Determine the (x, y) coordinate at the center of the cell enclosing the given text.  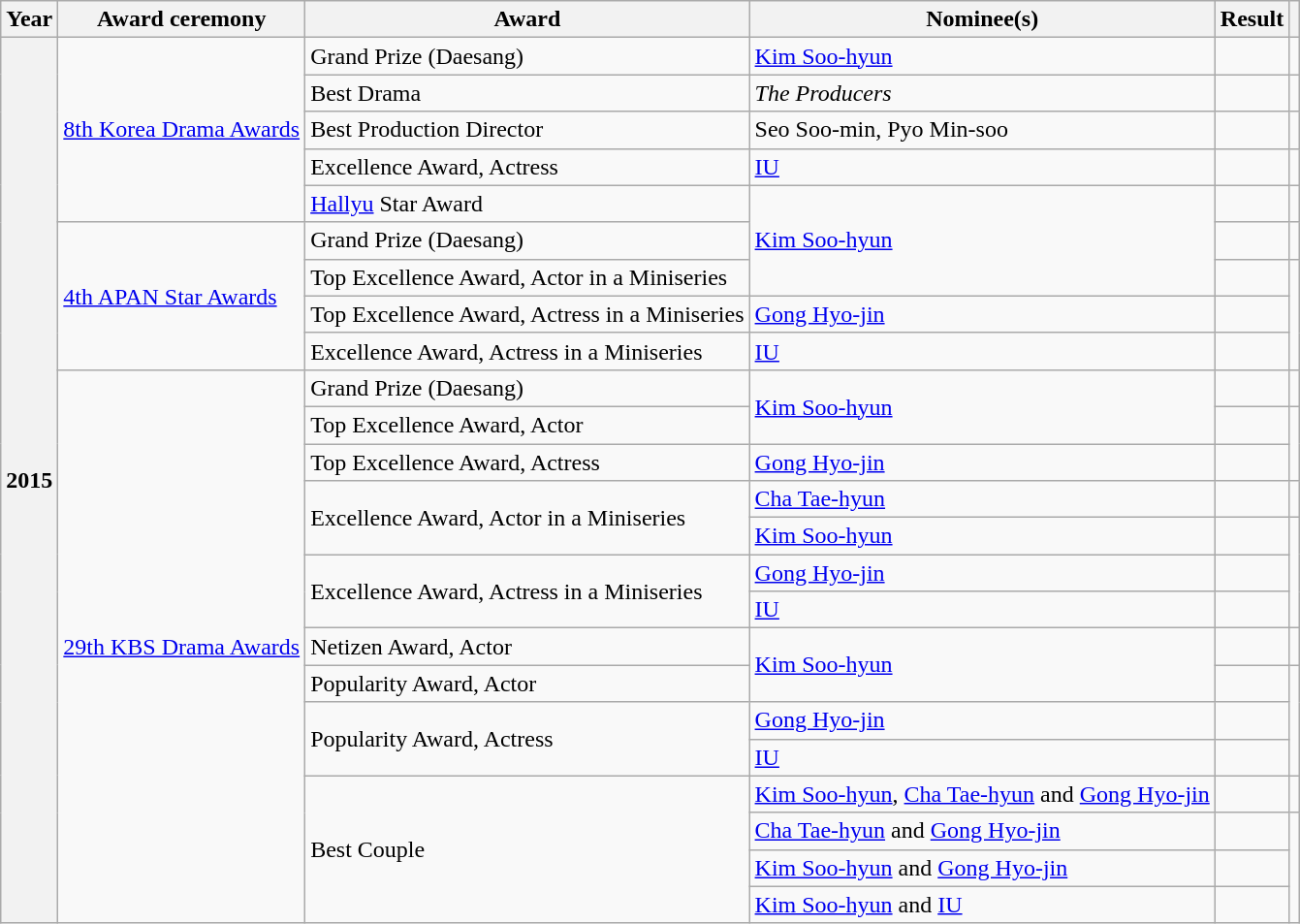
Popularity Award, Actor (527, 684)
Cha Tae-hyun (982, 499)
Kim Soo-hyun and IU (982, 905)
Kim Soo-hyun and Gong Hyo-jin (982, 868)
Kim Soo-hyun, Cha Tae-hyun and Gong Hyo-jin (982, 794)
The Producers (982, 93)
Netizen Award, Actor (527, 647)
Cha Tae-hyun and Gong Hyo-jin (982, 831)
Result (1252, 19)
Top Excellence Award, Actor (527, 425)
Hallyu Star Award (527, 204)
Seo Soo-min, Pyo Min-soo (982, 130)
Best Production Director (527, 130)
Year (29, 19)
29th KBS Drama Awards (182, 646)
Top Excellence Award, Actor in a Miniseries (527, 277)
4th APAN Star Awards (182, 296)
Award (527, 19)
Nominee(s) (982, 19)
Top Excellence Award, Actress in a Miniseries (527, 314)
2015 (29, 481)
Excellence Award, Actor in a Miniseries (527, 518)
Best Couple (527, 849)
8th Korea Drama Awards (182, 130)
Top Excellence Award, Actress (527, 462)
Popularity Award, Actress (527, 739)
Award ceremony (182, 19)
Best Drama (527, 93)
Excellence Award, Actress (527, 167)
